For the text-containing cell, return its midpoint in (X, Y) coordinate format. 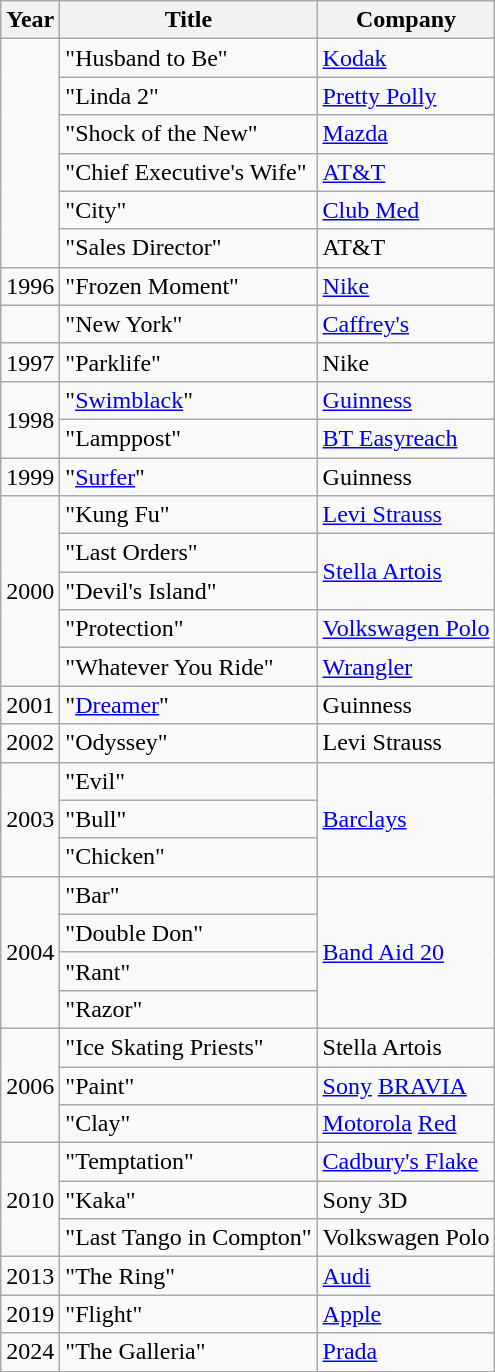
"Frozen Moment" (188, 286)
"Temptation" (188, 1162)
"Whatever You Ride" (188, 667)
"Kaka" (188, 1200)
"Husband to Be" (188, 58)
Mazda (406, 134)
"Sales Director" (188, 248)
1998 (30, 419)
"Paint" (188, 1085)
"Bull" (188, 819)
Company (406, 20)
"Double Don" (188, 933)
Caffrey's (406, 324)
2001 (30, 705)
"Ice Skating Priests" (188, 1047)
"Shock of the New" (188, 134)
"Lamppost" (188, 438)
Barclays (406, 819)
2010 (30, 1200)
"City" (188, 210)
Sony BRAVIA (406, 1085)
BT Easyreach (406, 438)
Wrangler (406, 667)
"Evil" (188, 781)
"Last Orders" (188, 553)
2000 (30, 591)
"Odyssey" (188, 743)
"New York" (188, 324)
Year (30, 20)
Prada (406, 1352)
1997 (30, 362)
2024 (30, 1352)
2013 (30, 1276)
"Kung Fu" (188, 515)
"Chief Executive's Wife" (188, 172)
2002 (30, 743)
"The Galleria" (188, 1352)
2006 (30, 1085)
2003 (30, 819)
"Parklife" (188, 362)
"Chicken" (188, 857)
Apple (406, 1314)
"Linda 2" (188, 96)
"Razor" (188, 1009)
Kodak (406, 58)
"Dreamer" (188, 705)
2019 (30, 1314)
"The Ring" (188, 1276)
Club Med (406, 210)
"Devil's Island" (188, 591)
"Bar" (188, 895)
Audi (406, 1276)
"Protection" (188, 629)
2004 (30, 952)
Pretty Polly (406, 96)
Motorola Red (406, 1124)
Band Aid 20 (406, 952)
1996 (30, 286)
"Swimblack" (188, 400)
"Last Tango in Compton" (188, 1238)
Title (188, 20)
"Rant" (188, 971)
Cadbury's Flake (406, 1162)
1999 (30, 477)
"Flight" (188, 1314)
"Clay" (188, 1124)
Sony 3D (406, 1200)
"Surfer" (188, 477)
